Search for the cell housing the specified text and yield its (x, y) center coordinate. 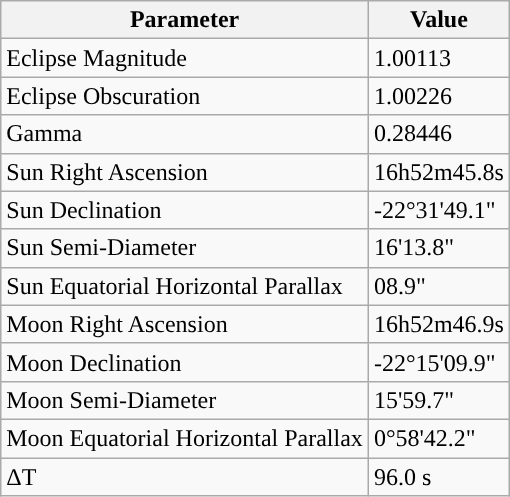
Sun Semi-Diameter (185, 248)
1.00113 (438, 58)
16'13.8" (438, 248)
08.9" (438, 286)
Eclipse Magnitude (185, 58)
1.00226 (438, 96)
Gamma (185, 134)
96.0 s (438, 477)
-22°15'09.9" (438, 362)
Moon Declination (185, 362)
Moon Semi-Diameter (185, 400)
ΔT (185, 477)
16h52m46.9s (438, 324)
Moon Right Ascension (185, 324)
Value (438, 20)
Sun Equatorial Horizontal Parallax (185, 286)
Sun Right Ascension (185, 172)
15'59.7" (438, 400)
16h52m45.8s (438, 172)
0°58'42.2" (438, 438)
0.28446 (438, 134)
Eclipse Obscuration (185, 96)
Sun Declination (185, 210)
Moon Equatorial Horizontal Parallax (185, 438)
Parameter (185, 20)
-22°31'49.1" (438, 210)
